Pinpoint the cell where the given text exists, returning its (x, y) midpoint coordinate. 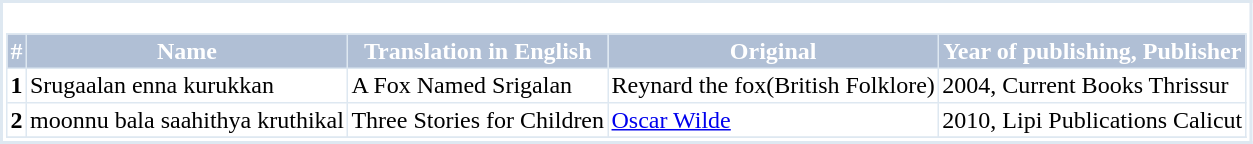
Year of publishing, Publisher (1092, 51)
A Fox Named Srigalan (478, 85)
1 (17, 85)
# (17, 51)
Three Stories for Children (478, 120)
Translation in English (478, 51)
Reynard the fox(British Folklore) (774, 85)
Srugaalan enna kurukkan (186, 85)
Original (774, 51)
2004, Current Books Thrissur (1092, 85)
Oscar Wilde (774, 120)
Name (186, 51)
moonnu bala saahithya kruthikal (186, 120)
2 (17, 120)
2010, Lipi Publications Calicut (1092, 120)
